Return the (x, y) coordinate for the center point of the cell that contains the specified text.  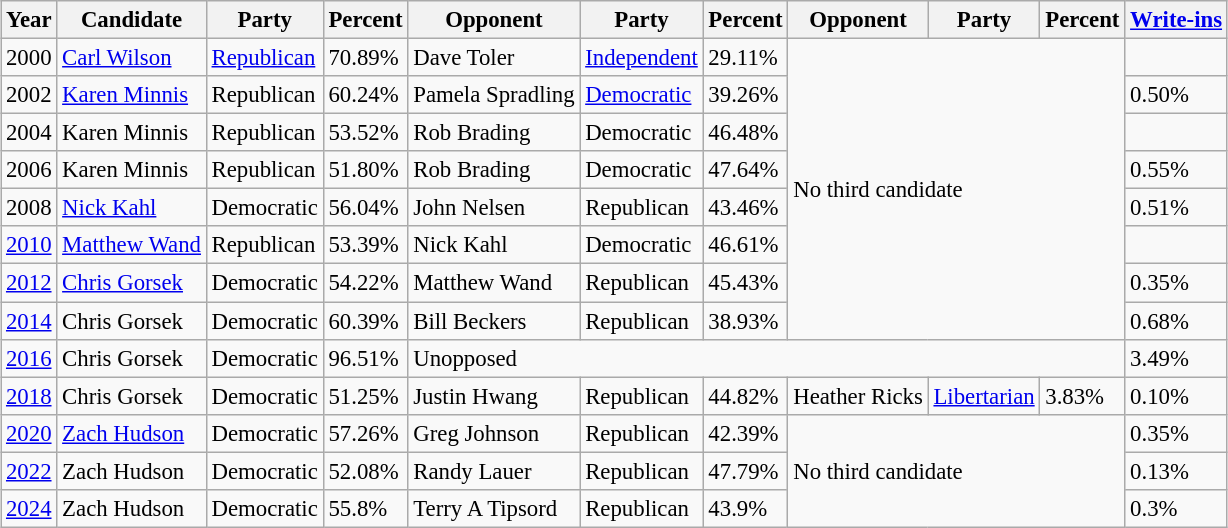
0.3% (1176, 508)
Unopposed (766, 358)
3.83% (1082, 396)
Heather Ricks (858, 396)
96.51% (366, 358)
47.64% (746, 170)
52.08% (366, 471)
53.52% (366, 133)
Year (29, 20)
Libertarian (984, 396)
2004 (29, 133)
2000 (29, 57)
57.26% (366, 433)
2002 (29, 95)
Carl Wilson (132, 57)
2024 (29, 508)
Randy Lauer (494, 471)
29.11% (746, 57)
Greg Johnson (494, 433)
60.24% (366, 95)
42.39% (746, 433)
2022 (29, 471)
47.79% (746, 471)
Pamela Spradling (494, 95)
0.51% (1176, 208)
0.50% (1176, 95)
0.13% (1176, 471)
Justin Hwang (494, 396)
2014 (29, 321)
0.55% (1176, 170)
0.68% (1176, 321)
2010 (29, 245)
2012 (29, 283)
55.8% (366, 508)
Bill Beckers (494, 321)
43.9% (746, 508)
51.80% (366, 170)
Candidate (132, 20)
Write-ins (1176, 20)
46.48% (746, 133)
2020 (29, 433)
Terry A Tipsord (494, 508)
45.43% (746, 283)
2006 (29, 170)
2008 (29, 208)
Independent (642, 57)
38.93% (746, 321)
60.39% (366, 321)
Dave Toler (494, 57)
2016 (29, 358)
39.26% (746, 95)
53.39% (366, 245)
John Nelsen (494, 208)
54.22% (366, 283)
70.89% (366, 57)
51.25% (366, 396)
43.46% (746, 208)
0.10% (1176, 396)
2018 (29, 396)
3.49% (1176, 358)
56.04% (366, 208)
46.61% (746, 245)
44.82% (746, 396)
